Return [X, Y] of the center of cell containing provided text 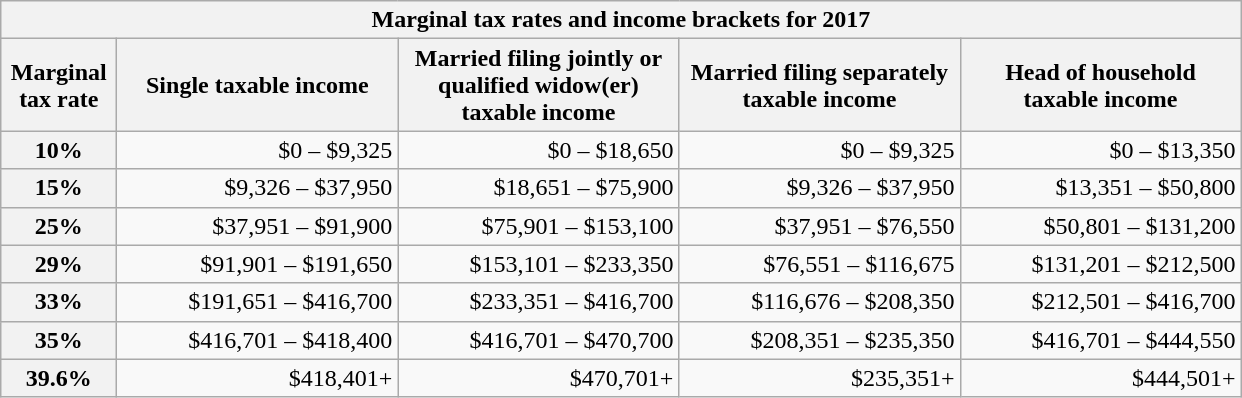
Marginal tax rates and income brackets for 2017 [621, 20]
$37,951 – $91,900 [258, 226]
Single taxable income [258, 85]
Married filing jointly or qualified widow(er) taxable income [538, 85]
$76,551 – $116,675 [820, 264]
29% [59, 264]
$75,901 – $153,100 [538, 226]
10% [59, 150]
$235,351+ [820, 378]
$416,701 – $444,550 [1100, 340]
33% [59, 302]
$116,676 – $208,350 [820, 302]
Marginal tax rate [59, 85]
$13,351 – $50,800 [1100, 188]
$153,101 – $233,350 [538, 264]
$416,701 – $470,700 [538, 340]
$191,651 – $416,700 [258, 302]
$91,901 – $191,650 [258, 264]
$208,351 – $235,350 [820, 340]
$416,701 – $418,400 [258, 340]
$233,351 – $416,700 [538, 302]
$37,951 – $76,550 [820, 226]
$444,501+ [1100, 378]
Head of household taxable income [1100, 85]
$18,651 – $75,900 [538, 188]
$212,501 – $416,700 [1100, 302]
$470,701+ [538, 378]
$131,201 – $212,500 [1100, 264]
$50,801 – $131,200 [1100, 226]
$418,401+ [258, 378]
39.6% [59, 378]
Married filing separately taxable income [820, 85]
25% [59, 226]
15% [59, 188]
35% [59, 340]
$0 – $18,650 [538, 150]
$0 – $13,350 [1100, 150]
